Provide the [X, Y] coordinate of the cell's center where the given text is located.  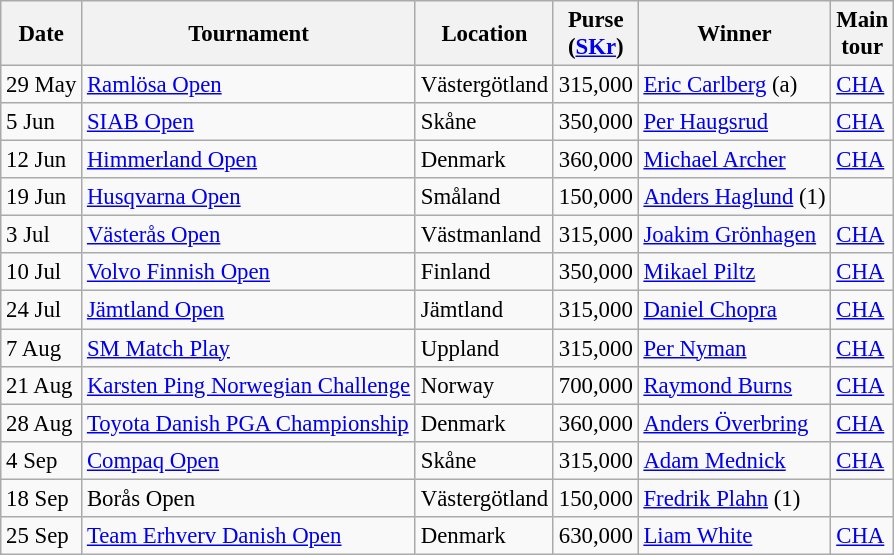
5 Jun [42, 122]
28 Aug [42, 423]
25 Sep [42, 536]
Anders Överbring [734, 423]
Maintour [862, 34]
Husqvarna Open [249, 197]
Volvo Finnish Open [249, 273]
Småland [484, 197]
Winner [734, 34]
Daniel Chopra [734, 310]
Finland [484, 273]
Purse(SKr) [596, 34]
Borås Open [249, 498]
Joakim Grönhagen [734, 235]
29 May [42, 85]
Himmerland Open [249, 160]
Karsten Ping Norwegian Challenge [249, 385]
12 Jun [42, 160]
Location [484, 34]
SIAB Open [249, 122]
Date [42, 34]
18 Sep [42, 498]
Västmanland [484, 235]
Eric Carlberg (a) [734, 85]
Fredrik Plahn (1) [734, 498]
Uppland [484, 348]
7 Aug [42, 348]
Ramlösa Open [249, 85]
Tournament [249, 34]
10 Jul [42, 273]
SM Match Play [249, 348]
Anders Haglund (1) [734, 197]
21 Aug [42, 385]
Compaq Open [249, 460]
Liam White [734, 536]
Michael Archer [734, 160]
Adam Mednick [734, 460]
Team Erhverv Danish Open [249, 536]
Västerås Open [249, 235]
Raymond Burns [734, 385]
Toyota Danish PGA Championship [249, 423]
Mikael Piltz [734, 273]
Jämtland [484, 310]
Per Nyman [734, 348]
Norway [484, 385]
Jämtland Open [249, 310]
4 Sep [42, 460]
630,000 [596, 536]
19 Jun [42, 197]
3 Jul [42, 235]
700,000 [596, 385]
24 Jul [42, 310]
Per Haugsrud [734, 122]
